Scan for the cell matching the given text and deliver its [x, y] coordinate at center. 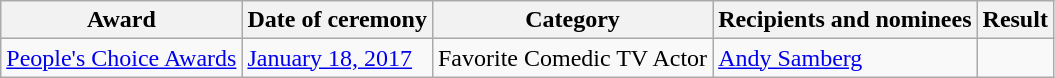
January 18, 2017 [338, 58]
Date of ceremony [338, 20]
Result [1015, 20]
Recipients and nominees [845, 20]
People's Choice Awards [122, 58]
Award [122, 20]
Category [572, 20]
Andy Samberg [845, 58]
Favorite Comedic TV Actor [572, 58]
